Return the [X, Y] coordinate for the center point of the cell that contains the specified text.  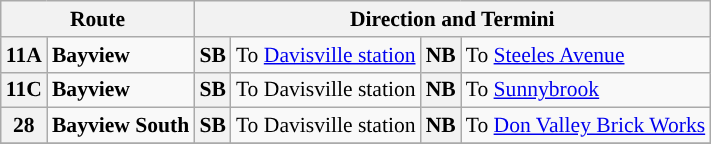
To Don Valley Brick Works [586, 126]
11C [24, 90]
To Sunnybrook [586, 90]
11A [24, 55]
Bayview South [120, 126]
Route [98, 19]
28 [24, 126]
To Steeles Avenue [586, 55]
Direction and Termini [452, 19]
